Detect which cell encompasses the target text, then output its (X, Y) center coordinate. 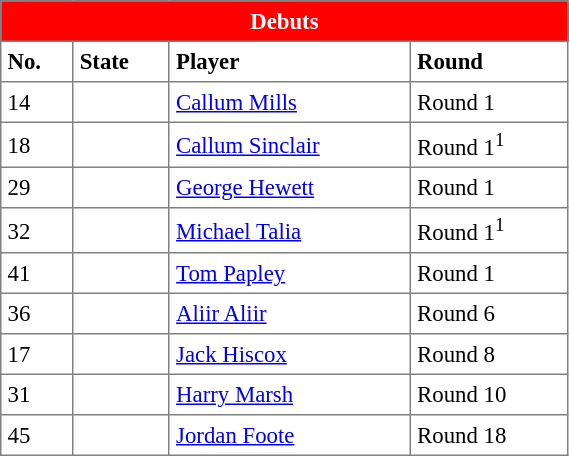
Round 10 (489, 394)
Debuts (284, 21)
Michael Talia (290, 230)
George Hewett (290, 187)
31 (37, 394)
Callum Mills (290, 102)
Round 6 (489, 313)
29 (37, 187)
Harry Marsh (290, 394)
Tom Papley (290, 273)
Aliir Aliir (290, 313)
14 (37, 102)
Round 8 (489, 354)
17 (37, 354)
Round (489, 61)
36 (37, 313)
45 (37, 435)
Jordan Foote (290, 435)
No. (37, 61)
Round 18 (489, 435)
41 (37, 273)
Jack Hiscox (290, 354)
Player (290, 61)
State (121, 61)
18 (37, 144)
Callum Sinclair (290, 144)
32 (37, 230)
